Output the (x, y) coordinate of the center of the cell containing the given text.  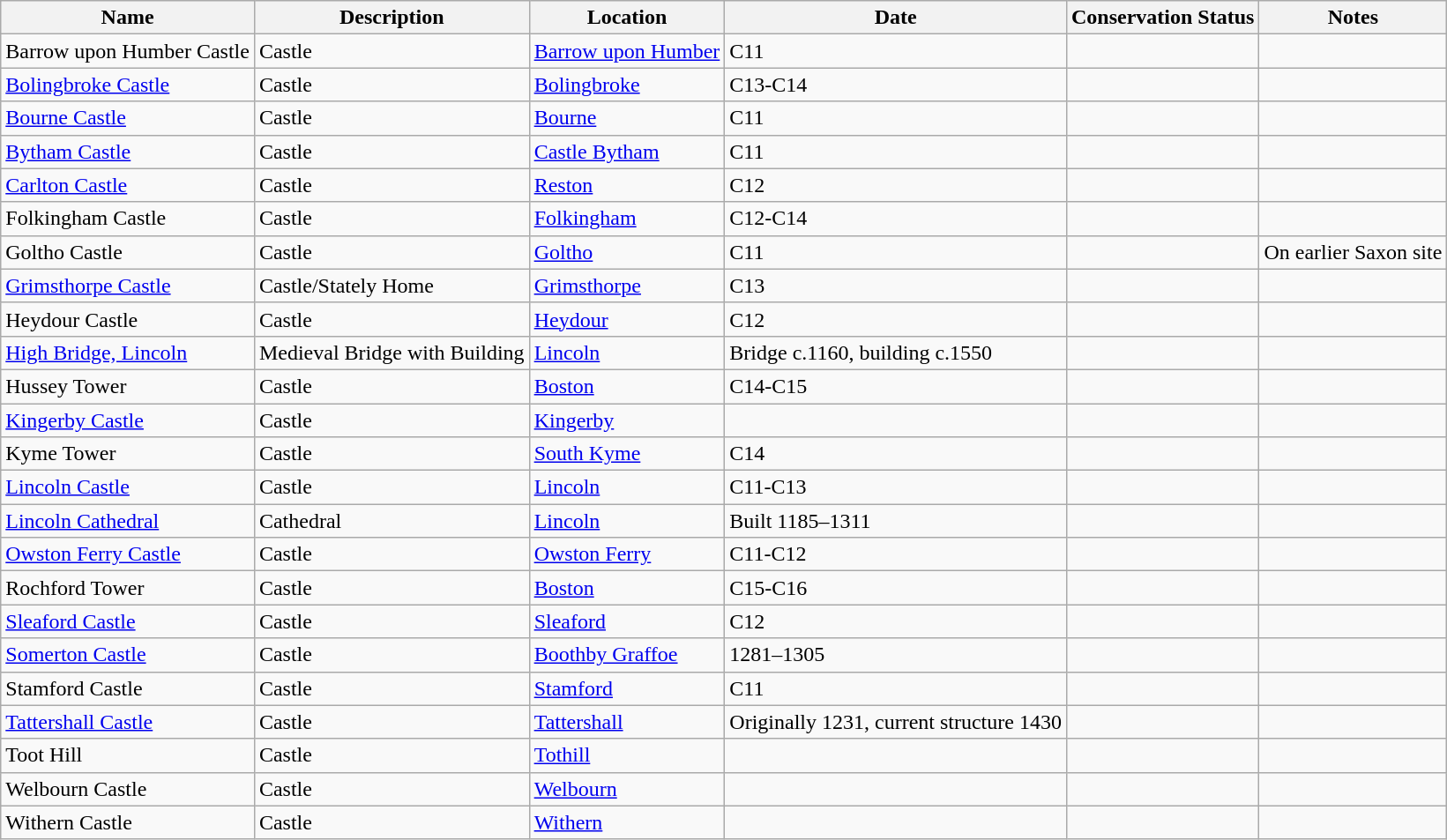
On earlier Saxon site (1353, 252)
C13 (896, 286)
Kingerby (627, 420)
Goltho Castle (128, 252)
Cathedral (392, 521)
Bourne Castle (128, 118)
Grimsthorpe (627, 286)
Barrow upon Humber Castle (128, 51)
Withern (627, 822)
Name (128, 18)
Carlton Castle (128, 185)
Boothby Graffoe (627, 655)
Lincoln Castle (128, 487)
Rochford Tower (128, 588)
Heydour (627, 319)
Barrow upon Humber (627, 51)
Somerton Castle (128, 655)
Tothill (627, 755)
Folkingham Castle (128, 219)
Castle Bytham (627, 152)
Tattershall Castle (128, 722)
C11-C13 (896, 487)
Bytham Castle (128, 152)
C12-C14 (896, 219)
Date (896, 18)
Bolingbroke Castle (128, 85)
Bolingbroke (627, 85)
Built 1185–1311 (896, 521)
Owston Ferry (627, 554)
Lincoln Cathedral (128, 521)
Stamford (627, 688)
Sleaford Castle (128, 621)
Sleaford (627, 621)
Conservation Status (1162, 18)
Bridge c.1160, building c.1550 (896, 353)
C13-C14 (896, 85)
C11-C12 (896, 554)
Toot Hill (128, 755)
Tattershall (627, 722)
C15-C16 (896, 588)
Heydour Castle (128, 319)
Medieval Bridge with Building (392, 353)
Kingerby Castle (128, 420)
Kyme Tower (128, 454)
Folkingham (627, 219)
Location (627, 18)
Bourne (627, 118)
Goltho (627, 252)
Welbourn Castle (128, 789)
Grimsthorpe Castle (128, 286)
1281–1305 (896, 655)
Withern Castle (128, 822)
C14-C15 (896, 386)
Owston Ferry Castle (128, 554)
Notes (1353, 18)
Originally 1231, current structure 1430 (896, 722)
C14 (896, 454)
Reston (627, 185)
Hussey Tower (128, 386)
Stamford Castle (128, 688)
Castle/Stately Home (392, 286)
Description (392, 18)
South Kyme (627, 454)
Welbourn (627, 789)
High Bridge, Lincoln (128, 353)
